Provide the (x, y) coordinate of the cell's center where the given text is located.  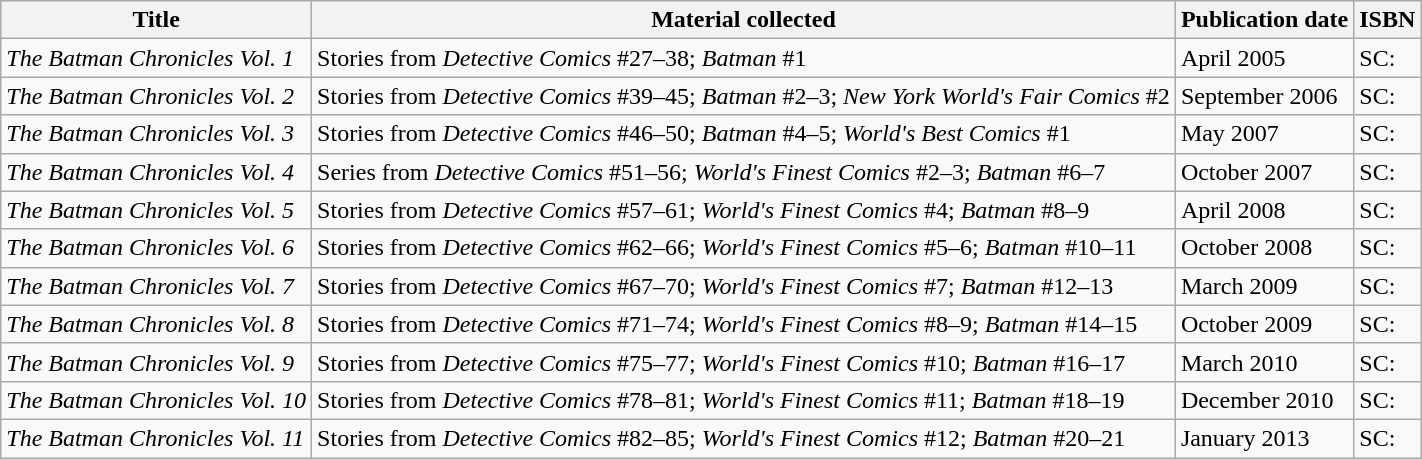
October 2009 (1264, 324)
Material collected (744, 20)
Publication date (1264, 20)
The Batman Chronicles Vol. 7 (156, 286)
The Batman Chronicles Vol. 5 (156, 210)
The Batman Chronicles Vol. 10 (156, 400)
The Batman Chronicles Vol. 1 (156, 58)
Series from Detective Comics #51–56; World's Finest Comics #2–3; Batman #6–7 (744, 172)
Stories from Detective Comics #82–85; World's Finest Comics #12; Batman #20–21 (744, 438)
The Batman Chronicles Vol. 9 (156, 362)
ISBN (1388, 20)
March 2009 (1264, 286)
The Batman Chronicles Vol. 11 (156, 438)
Stories from Detective Comics #75–77; World's Finest Comics #10; Batman #16–17 (744, 362)
September 2006 (1264, 96)
May 2007 (1264, 134)
Stories from Detective Comics #46–50; Batman #4–5; World's Best Comics #1 (744, 134)
The Batman Chronicles Vol. 4 (156, 172)
The Batman Chronicles Vol. 6 (156, 248)
April 2005 (1264, 58)
Stories from Detective Comics #39–45; Batman #2–3; New York World's Fair Comics #2 (744, 96)
December 2010 (1264, 400)
The Batman Chronicles Vol. 8 (156, 324)
The Batman Chronicles Vol. 2 (156, 96)
The Batman Chronicles Vol. 3 (156, 134)
Title (156, 20)
Stories from Detective Comics #27–38; Batman #1 (744, 58)
Stories from Detective Comics #62–66; World's Finest Comics #5–6; Batman #10–11 (744, 248)
Stories from Detective Comics #57–61; World's Finest Comics #4; Batman #8–9 (744, 210)
Stories from Detective Comics #71–74; World's Finest Comics #8–9; Batman #14–15 (744, 324)
January 2013 (1264, 438)
Stories from Detective Comics #67–70; World's Finest Comics #7; Batman #12–13 (744, 286)
March 2010 (1264, 362)
Stories from Detective Comics #78–81; World's Finest Comics #11; Batman #18–19 (744, 400)
April 2008 (1264, 210)
October 2008 (1264, 248)
October 2007 (1264, 172)
